Find where the given text appears and provide that cell's center as [x, y] coordinate. 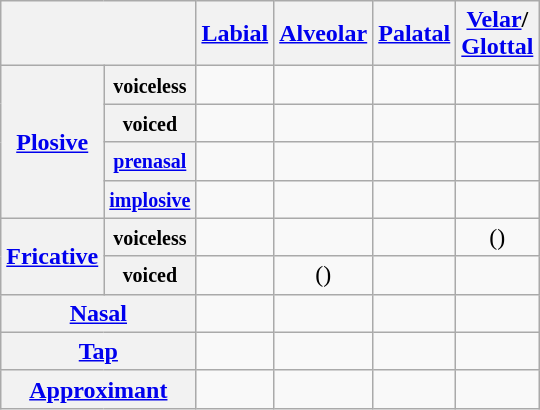
implosive [150, 199]
Palatal [414, 34]
Approximant [98, 389]
Nasal [98, 313]
Alveolar [324, 34]
Labial [235, 34]
Velar/Glottal [498, 34]
Fricative [52, 256]
prenasal [150, 161]
Plosive [52, 142]
Tap [98, 351]
